Locate the cell with the specified text and output its [x, y] center coordinate. 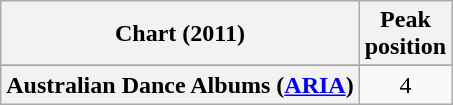
4 [405, 85]
Peakposition [405, 34]
Australian Dance Albums (ARIA) [180, 85]
Chart (2011) [180, 34]
